Identify which cell holds the provided text, then report its (X, Y) central coordinate. 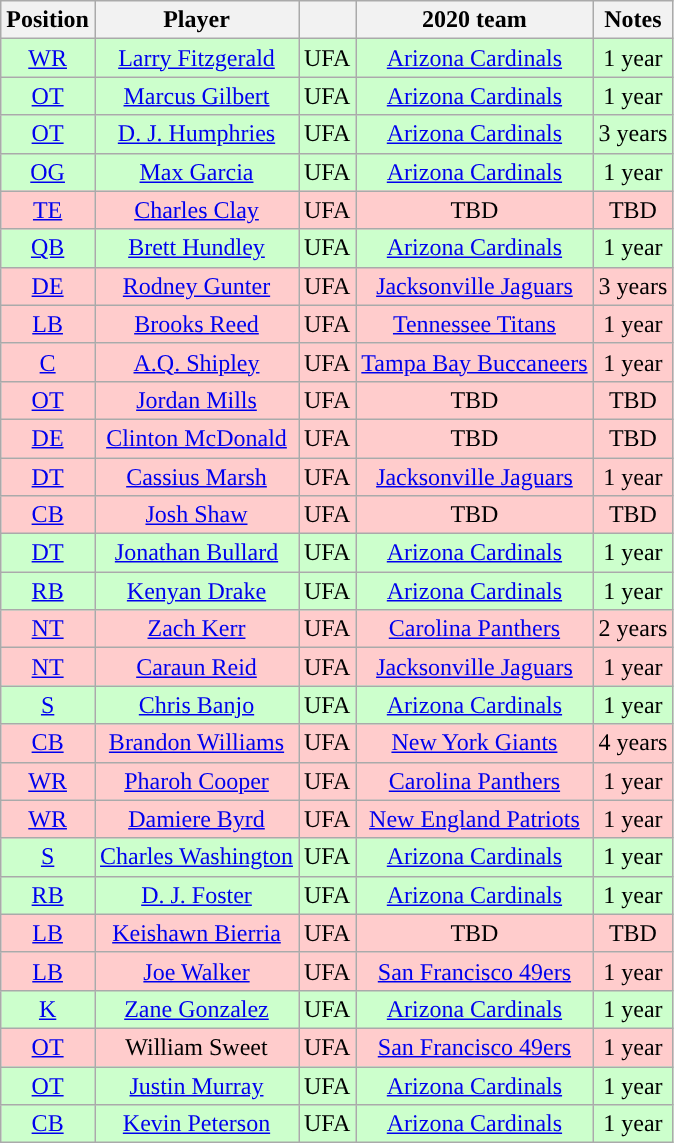
Pharoh Cooper (196, 781)
Max Garcia (196, 172)
OG (48, 172)
2 years (633, 629)
Player (196, 20)
Brett Hundley (196, 248)
C (48, 362)
Tennessee Titans (474, 324)
Marcus Gilbert (196, 96)
A.Q. Shipley (196, 362)
4 years (633, 743)
Zach Kerr (196, 629)
D. J. Humphries (196, 134)
New England Patriots (474, 819)
Zane Gonzalez (196, 1009)
Jordan Mills (196, 400)
K (48, 1009)
Rodney Gunter (196, 286)
Keishawn Bierria (196, 933)
New York Giants (474, 743)
William Sweet (196, 1047)
TE (48, 210)
Jonathan Bullard (196, 553)
Caraun Reid (196, 667)
Chris Banjo (196, 705)
D. J. Foster (196, 895)
Josh Shaw (196, 515)
Charles Clay (196, 210)
Joe Walker (196, 971)
Brooks Reed (196, 324)
2020 team (474, 20)
Tampa Bay Buccaneers (474, 362)
Damiere Byrd (196, 819)
QB (48, 248)
Notes (633, 20)
Kevin Peterson (196, 1124)
Clinton McDonald (196, 438)
Charles Washington (196, 857)
Cassius Marsh (196, 477)
Kenyan Drake (196, 591)
Larry Fitzgerald (196, 58)
Position (48, 20)
Justin Murray (196, 1085)
Brandon Williams (196, 743)
